Return [X, Y] of the center of cell containing provided text 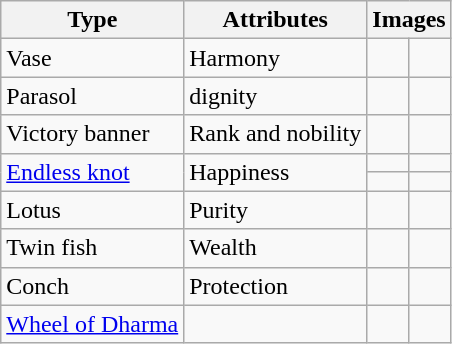
Victory banner [92, 134]
Conch [92, 286]
Purity [276, 210]
Wealth [276, 248]
Vase [92, 58]
Twin fish [92, 248]
Parasol [92, 96]
Rank and nobility [276, 134]
Wheel of Dharma [92, 324]
Harmony [276, 58]
Happiness [276, 172]
Type [92, 20]
Attributes [276, 20]
Lotus [92, 210]
Images [409, 20]
Protection [276, 286]
Endless knot [92, 172]
dignity [276, 96]
